Extract the [X, Y] coordinate from the center of the cell holding the provided text.  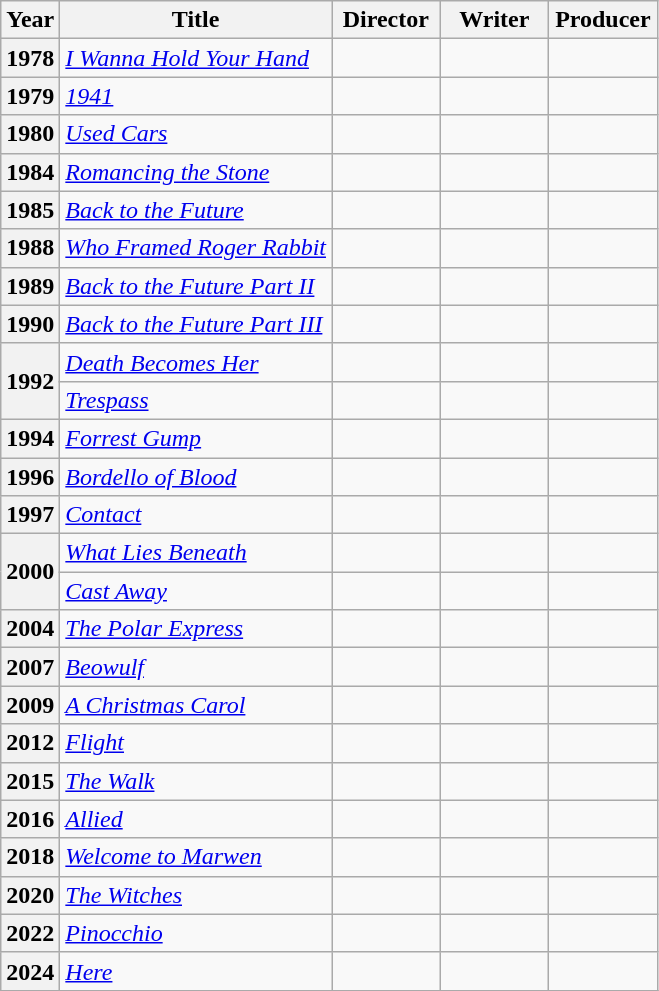
Title [196, 20]
2004 [30, 629]
1996 [30, 477]
Contact [196, 515]
Forrest Gump [196, 438]
Back to the Future Part II [196, 286]
1941 [196, 96]
1988 [30, 248]
Cast Away [196, 591]
Used Cars [196, 134]
1992 [30, 381]
The Walk [196, 781]
Welcome to Marwen [196, 857]
Bordello of Blood [196, 477]
2015 [30, 781]
Back to the Future [196, 210]
Back to the Future Part III [196, 324]
2020 [30, 895]
1978 [30, 58]
2018 [30, 857]
1989 [30, 286]
The Witches [196, 895]
Here [196, 971]
Allied [196, 819]
1985 [30, 210]
2009 [30, 705]
Flight [196, 743]
Pinocchio [196, 933]
A Christmas Carol [196, 705]
2007 [30, 667]
1997 [30, 515]
2016 [30, 819]
Producer [604, 20]
Director [386, 20]
1980 [30, 134]
Writer [494, 20]
Beowulf [196, 667]
1990 [30, 324]
Year [30, 20]
2024 [30, 971]
2012 [30, 743]
Trespass [196, 400]
1979 [30, 96]
2022 [30, 933]
The Polar Express [196, 629]
Death Becomes Her [196, 362]
2000 [30, 572]
I Wanna Hold Your Hand [196, 58]
1994 [30, 438]
Who Framed Roger Rabbit [196, 248]
1984 [30, 172]
What Lies Beneath [196, 553]
Romancing the Stone [196, 172]
